Search for the cell housing the specified text and yield its [X, Y] center coordinate. 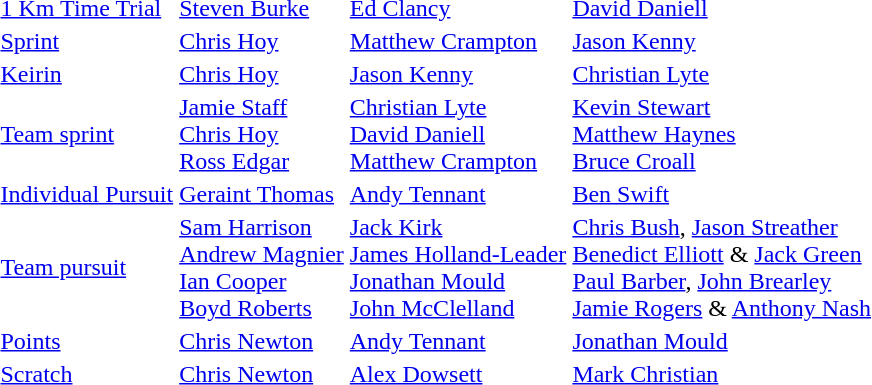
Chris Newton [262, 341]
Matthew Crampton [458, 41]
Jason Kenny [458, 74]
Christian Lyte David Daniell Matthew Crampton [458, 134]
Sam Harrison Andrew Magnier Ian Cooper Boyd Roberts [262, 268]
Geraint Thomas [262, 194]
Jack Kirk James Holland-Leader Jonathan MouldJohn McClelland [458, 268]
Jamie Staff Chris Hoy Ross Edgar [262, 134]
